Capture the cell that displays the provided text and extract its [X, Y] central coordinate. 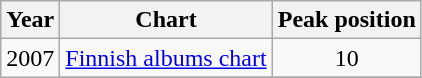
Peak position [346, 20]
2007 [30, 58]
Year [30, 20]
10 [346, 58]
Finnish albums chart [166, 58]
Chart [166, 20]
